Output the (X, Y) coordinate of the center of the cell containing the given text.  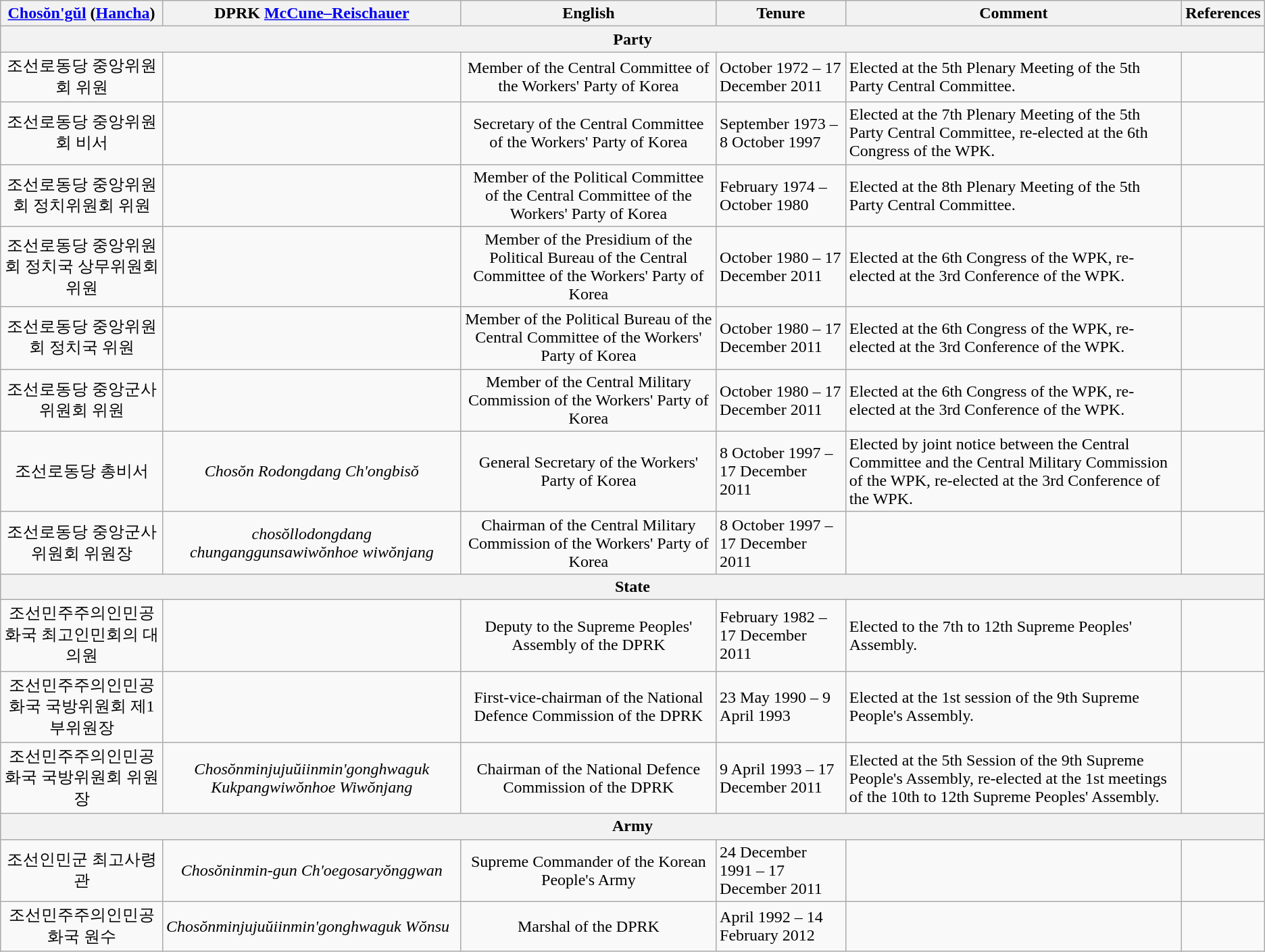
Elected at the 5th Session of the 9th Supreme People's Assembly, re-elected at the 1st meetings of the 10th to 12th Supreme Peoples' Assembly. (1014, 778)
조선민주주의인민공화국 국방위원회 위원장 (82, 778)
Marshal of the DPRK (588, 926)
Tenure (781, 14)
February 1974 – October 1980 (781, 195)
조선로동당 중앙위원회 정치국 위원 (82, 338)
9 April 1993 – 17 December 2011 (781, 778)
September 1973 – 8 October 1997 (781, 133)
Supreme Commander of the Korean People's Army (588, 870)
Chairman of the Central Military Commission of the Workers' Party of Korea (588, 543)
Chosŏn Rodongdang Ch'ongbisŏ (312, 472)
Member of the Central Committee of the Workers' Party of Korea (588, 77)
Chosŏn'gŭl (Hancha) (82, 14)
조선로동당 중앙위원회 정치위원회 위원 (82, 195)
조선인민군 최고사령관 (82, 870)
First-vice-chairman of the National Defence Commission of the DPRK (588, 707)
Elected at the 5th Plenary Meeting of the 5th Party Central Committee. (1014, 77)
Elected at the 8th Plenary Meeting of the 5th Party Central Committee. (1014, 195)
조선로동당 중앙위원회 비서 (82, 133)
Elected at the 7th Plenary Meeting of the 5th Party Central Committee, re-elected at the 6th Congress of the WPK. (1014, 133)
DPRK McCune–Reischauer (312, 14)
조선민주주의인민공화국 최고인민회의 대의원 (82, 635)
조선로동당 총비서 (82, 472)
General Secretary of the Workers' Party of Korea (588, 472)
Member of the Political Committee of the Central Committee of the Workers' Party of Korea (588, 195)
24 December 1991 – 17 December 2011 (781, 870)
Elected by joint notice between the Central Committee and the Central Military Commission of the WPK, re-elected at the 3rd Conference of the WPK. (1014, 472)
조선로동당 중앙군사위원회 위원장 (82, 543)
조선로동당 중앙군사위원회 위원 (82, 400)
Chairman of the National Defence Commission of the DPRK (588, 778)
English (588, 14)
Elected to the 7th to 12th Supreme Peoples' Assembly. (1014, 635)
조선로동당 중앙위원회 정치국 상무위원회위원 (82, 266)
State (632, 586)
Member of the Political Bureau of the Central Committee of the Workers' Party of Korea (588, 338)
Chosŏnminjujuŭiinmin'gonghwaguk Wŏnsu (312, 926)
April 1992 – 14 February 2012 (781, 926)
Member of the Presidium of the Political Bureau of the Central Committee of the Workers' Party of Korea (588, 266)
Chosŏninmin-gun Ch'oegosaryŏnggwan (312, 870)
chosŏllodongdang chunganggunsawiwŏnhoe wiwŏnjang (312, 543)
Comment (1014, 14)
Deputy to the Supreme Peoples' Assembly of the DPRK (588, 635)
조선로동당 중앙위원회 위원 (82, 77)
조선민주주의인민공화국 국방위원회 제1부위원장 (82, 707)
Member of the Central Military Commission of the Workers' Party of Korea (588, 400)
Army (632, 826)
Chosŏnminjujuŭiinmin'gonghwaguk Kukpangwiwŏnhoe Wiwŏnjang (312, 778)
February 1982 – 17 December 2011 (781, 635)
October 1972 – 17 December 2011 (781, 77)
Secretary of the Central Committee of the Workers' Party of Korea (588, 133)
References (1223, 14)
Elected at the 1st session of the 9th Supreme People's Assembly. (1014, 707)
Party (632, 39)
조선민주주의인민공화국 원수 (82, 926)
23 May 1990 – 9 April 1993 (781, 707)
